Return the (X, Y) coordinate for the center point of the cell that contains the specified text.  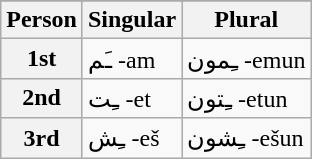
Singular (132, 20)
3rd (42, 138)
ـِشون -ešun (246, 138)
2nd (42, 98)
ـِمون -emun (246, 59)
ـِش -eš (132, 138)
Plural (246, 20)
ـَم -am (132, 59)
Person (42, 20)
ـِت -et (132, 98)
ـِتون -etun (246, 98)
1st (42, 59)
